For the text-containing cell, return its midpoint in [X, Y] coordinate format. 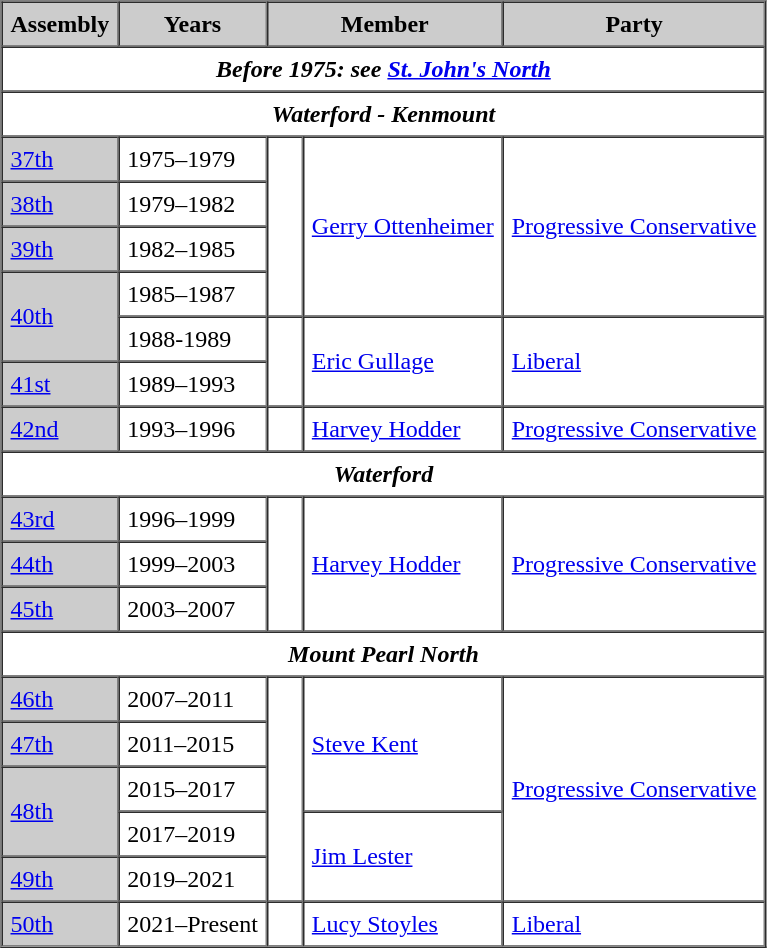
Waterford [384, 474]
1999–2003 [192, 564]
2019–2021 [192, 878]
40th [60, 317]
43rd [60, 518]
Steve Kent [403, 744]
37th [60, 158]
Eric Gullage [403, 361]
Waterford - Kenmount [384, 114]
1993–1996 [192, 428]
1982–1985 [192, 248]
Lucy Stoyles [403, 924]
45th [60, 608]
1975–1979 [192, 158]
48th [60, 811]
50th [60, 924]
2015–2017 [192, 788]
Assembly [60, 24]
42nd [60, 428]
1988-1989 [192, 338]
Mount Pearl North [384, 654]
Member [385, 24]
41st [60, 384]
1989–1993 [192, 384]
2021–Present [192, 924]
44th [60, 564]
1985–1987 [192, 294]
47th [60, 744]
39th [60, 248]
2011–2015 [192, 744]
1979–1982 [192, 204]
2017–2019 [192, 834]
Jim Lester [403, 857]
Before 1975: see St. John's North [384, 68]
46th [60, 698]
Years [192, 24]
2003–2007 [192, 608]
49th [60, 878]
1996–1999 [192, 518]
2007–2011 [192, 698]
Gerry Ottenheimer [403, 226]
38th [60, 204]
Party [634, 24]
